Detect which cell encompasses the target text, then output its [x, y] center coordinate. 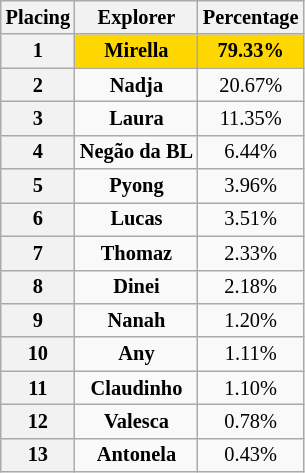
8 [38, 287]
Mirella [136, 51]
6.44% [251, 152]
1.10% [251, 388]
Any [136, 354]
10 [38, 354]
Pyong [136, 186]
0.43% [251, 455]
7 [38, 253]
Placing [38, 17]
Dinei [136, 287]
Thomaz [136, 253]
Lucas [136, 219]
3 [38, 118]
Percentage [251, 17]
1.11% [251, 354]
9 [38, 320]
2 [38, 85]
5 [38, 186]
0.78% [251, 421]
6 [38, 219]
11 [38, 388]
3.51% [251, 219]
Nanah [136, 320]
13 [38, 455]
20.67% [251, 85]
2.18% [251, 287]
3.96% [251, 186]
12 [38, 421]
1 [38, 51]
Claudinho [136, 388]
79.33% [251, 51]
2.33% [251, 253]
1.20% [251, 320]
4 [38, 152]
Nadja [136, 85]
Laura [136, 118]
Negão da BL [136, 152]
Explorer [136, 17]
Valesca [136, 421]
11.35% [251, 118]
Antonela [136, 455]
